From the cell containing the given text, extract its center point as (X, Y) coordinate. 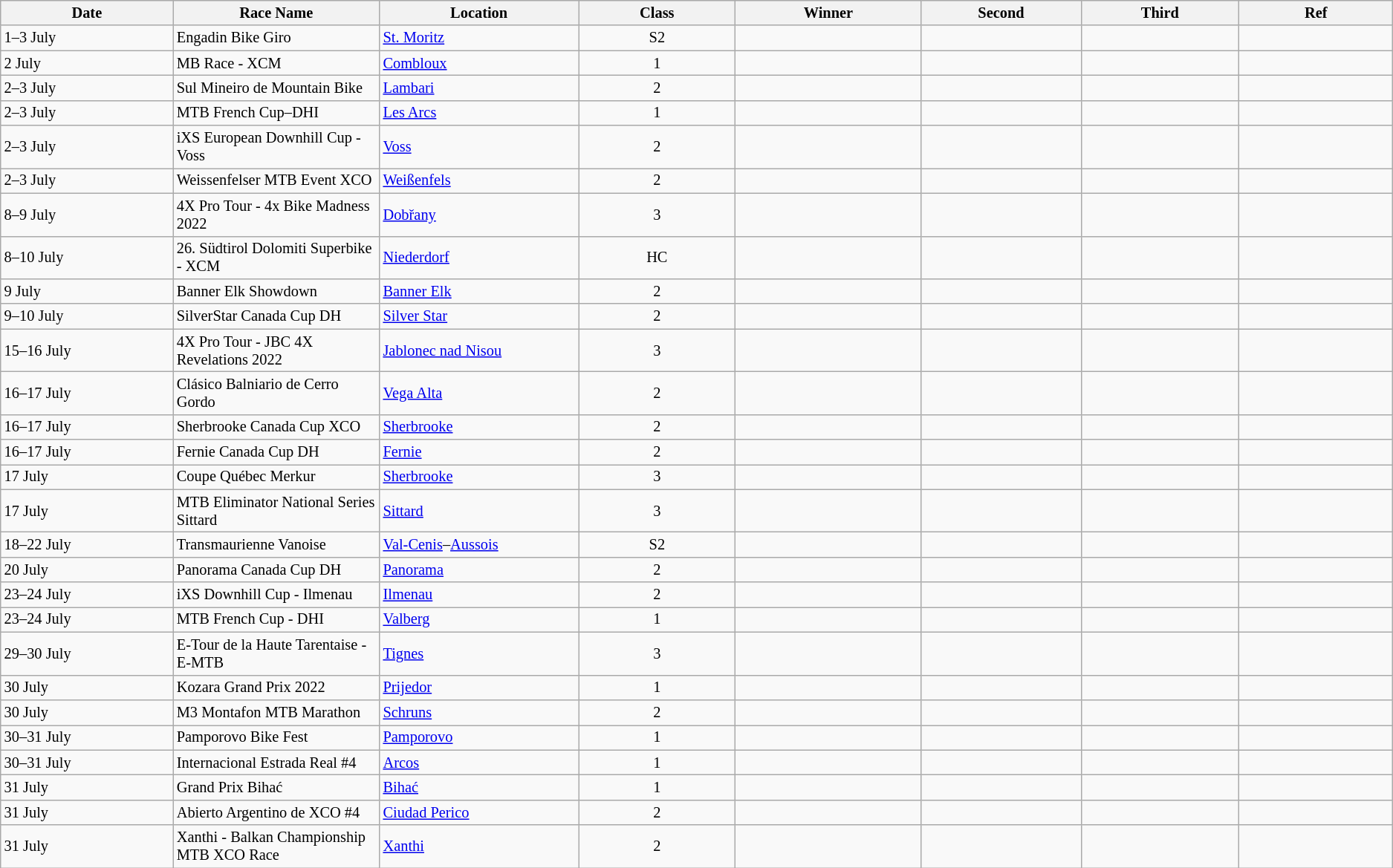
Transmaurienne Vanoise (276, 544)
Pamporovo (479, 737)
M3 Montafon MTB Marathon (276, 712)
Clásico Balniario de Cerro Gordo (276, 393)
Banner Elk (479, 291)
18–22 July (87, 544)
Voss (479, 147)
HC (657, 258)
Pamporovo Bike Fest (276, 737)
Third (1160, 13)
iXS Downhill Cup - Ilmenau (276, 595)
Internacional Estrada Real #4 (276, 763)
Schruns (479, 712)
MTB Eliminator National Series Sittard (276, 511)
Fernie (479, 452)
9–10 July (87, 316)
MTB French Cup–DHI (276, 113)
8–10 July (87, 258)
Xanthi - Balkan Championship MTB XCO Race (276, 846)
Ilmenau (479, 595)
St. Moritz (479, 38)
15–16 July (87, 350)
Tignes (479, 653)
Prijedor (479, 688)
MTB French Cup - DHI (276, 619)
Sherbrooke Canada Cup XCO (276, 427)
Grand Prix Bihać (276, 787)
Sul Mineiro de Mountain Bike (276, 88)
Fernie Canada Cup DH (276, 452)
E-Tour de la Haute Tarentaise - E-MTB (276, 653)
Ref (1316, 13)
Class (657, 13)
Weissenfelser MTB Event XCO (276, 180)
4X Pro Tour - 4x Bike Madness 2022 (276, 215)
Lambari (479, 88)
Xanthi (479, 846)
MB Race - XCM (276, 63)
Race Name (276, 13)
29–30 July (87, 653)
1–3 July (87, 38)
Weißenfels (479, 180)
Arcos (479, 763)
2 July (87, 63)
Kozara Grand Prix 2022 (276, 688)
SilverStar Canada Cup DH (276, 316)
Valberg (479, 619)
Coupe Québec Merkur (276, 477)
Banner Elk Showdown (276, 291)
Val-Cenis–Aussois (479, 544)
Panorama Canada Cup DH (276, 570)
26. Südtirol Dolomiti Superbike - XCM (276, 258)
Winner (828, 13)
20 July (87, 570)
4X Pro Tour - JBC 4X Revelations 2022 (276, 350)
Panorama (479, 570)
Les Arcs (479, 113)
8–9 July (87, 215)
Engadin Bike Giro (276, 38)
Ciudad Perico (479, 812)
Location (479, 13)
Vega Alta (479, 393)
Second (1001, 13)
Combloux (479, 63)
iXS European Downhill Cup - Voss (276, 147)
Bihać (479, 787)
Jablonec nad Nisou (479, 350)
9 July (87, 291)
Silver Star (479, 316)
Dobřany (479, 215)
Niederdorf (479, 258)
Date (87, 13)
Abierto Argentino de XCO #4 (276, 812)
Sittard (479, 511)
